Locate the cell with the specified text and output its [x, y] center coordinate. 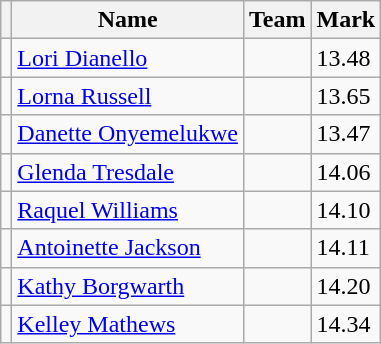
Raquel Williams [128, 210]
Team [277, 20]
Kelley Mathews [128, 324]
Kathy Borgwarth [128, 286]
14.34 [346, 324]
Name [128, 20]
Mark [346, 20]
Glenda Tresdale [128, 172]
13.48 [346, 58]
Danette Onyemelukwe [128, 134]
14.20 [346, 286]
13.65 [346, 96]
14.06 [346, 172]
14.11 [346, 248]
Antoinette Jackson [128, 248]
14.10 [346, 210]
Lori Dianello [128, 58]
13.47 [346, 134]
Lorna Russell [128, 96]
